Scan for the cell matching the given text and deliver its (X, Y) coordinate at center. 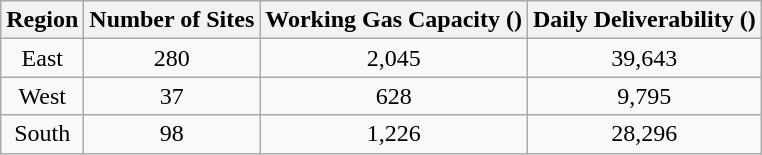
2,045 (394, 58)
East (42, 58)
628 (394, 96)
West (42, 96)
Working Gas Capacity () (394, 20)
37 (172, 96)
39,643 (645, 58)
Region (42, 20)
98 (172, 134)
28,296 (645, 134)
1,226 (394, 134)
Number of Sites (172, 20)
Daily Deliverability () (645, 20)
South (42, 134)
280 (172, 58)
9,795 (645, 96)
